From the cell containing the given text, extract its center point as (X, Y) coordinate. 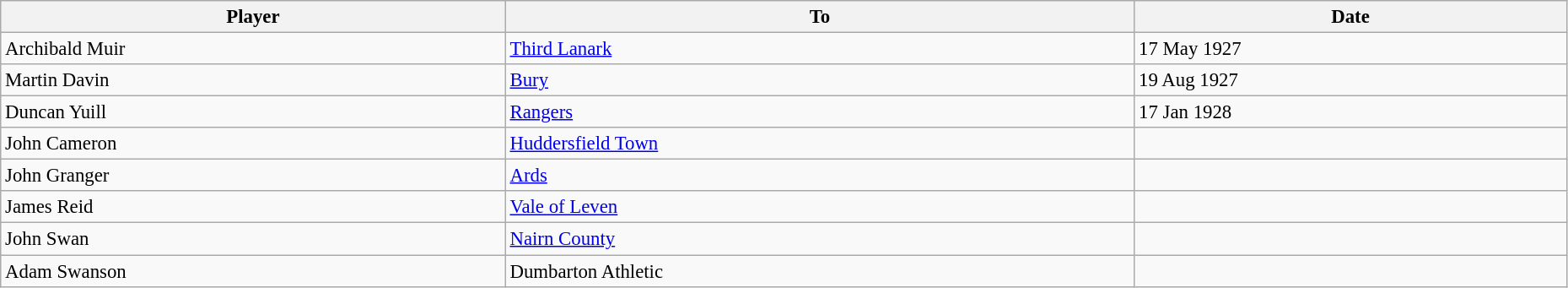
Rangers (820, 112)
To (820, 17)
John Granger (253, 176)
Huddersfield Town (820, 144)
Third Lanark (820, 49)
Player (253, 17)
Dumbarton Athletic (820, 271)
Vale of Leven (820, 207)
19 Aug 1927 (1351, 80)
Archibald Muir (253, 49)
John Swan (253, 239)
James Reid (253, 207)
John Cameron (253, 144)
Nairn County (820, 239)
Bury (820, 80)
Duncan Yuill (253, 112)
Martin Davin (253, 80)
Adam Swanson (253, 271)
Ards (820, 176)
Date (1351, 17)
17 May 1927 (1351, 49)
17 Jan 1928 (1351, 112)
